Capture the cell that displays the provided text and extract its [x, y] central coordinate. 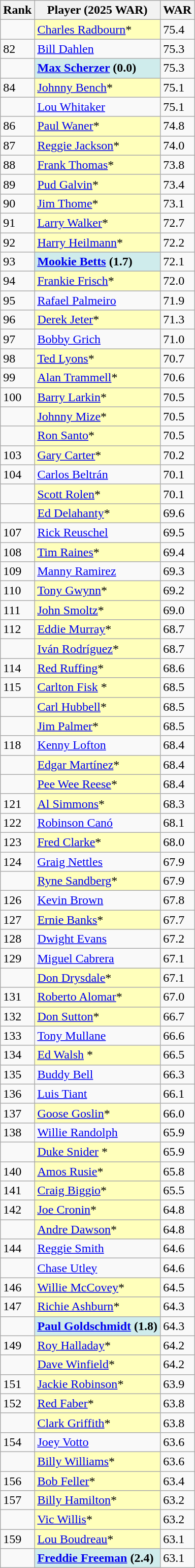
115 [17, 687]
Barry Larkin* [97, 397]
Don Drysdale* [97, 978]
Carl Hubbell* [97, 707]
Duke Snider * [97, 1152]
Tony Gwynn* [97, 591]
Tony Mullane [97, 1036]
Goose Goslin* [97, 1113]
Amos Rusie* [97, 1171]
100 [17, 397]
73.8 [178, 165]
87 [17, 145]
146 [17, 1287]
72.0 [178, 281]
Jim Palmer* [97, 726]
97 [17, 339]
Miguel Cabrera [97, 958]
68.6 [178, 668]
88 [17, 165]
69.5 [178, 532]
98 [17, 358]
108 [17, 552]
75.4 [178, 29]
124 [17, 862]
121 [17, 803]
74.0 [178, 145]
92 [17, 243]
Ed Walsh * [97, 1055]
63.9 [178, 1384]
Charles Radbourn* [97, 29]
Iván Rodríguez* [97, 649]
Bill Dahlen [97, 49]
70.2 [178, 455]
111 [17, 610]
Lou Whitaker [97, 107]
Pee Wee Reese* [97, 784]
Dave Winfield* [97, 1365]
69.2 [178, 591]
72.2 [178, 243]
67.2 [178, 939]
Red Faber* [97, 1403]
Reggie Jackson* [97, 145]
Frankie Frisch* [97, 281]
Robinson Canó [97, 823]
Roberto Alomar* [97, 997]
Red Ruffing* [97, 668]
72.7 [178, 223]
109 [17, 571]
114 [17, 668]
91 [17, 223]
142 [17, 1210]
Don Sutton* [97, 1016]
Player (2025 WAR) [97, 10]
69.4 [178, 552]
73.1 [178, 203]
Johnny Mize* [97, 416]
John Smoltz* [97, 610]
Gary Carter* [97, 455]
Freddie Freeman (2.4) [97, 1558]
86 [17, 126]
Ernie Banks* [97, 920]
94 [17, 281]
Al Simmons* [97, 803]
96 [17, 320]
Kenny Lofton [97, 745]
Richie Ashburn* [97, 1307]
Chase Utley [97, 1268]
152 [17, 1403]
67.8 [178, 900]
Ed Delahanty* [97, 513]
65.5 [178, 1191]
Joey Votto [97, 1442]
128 [17, 939]
149 [17, 1345]
Graig Nettles [97, 862]
66.3 [178, 1074]
Max Scherzer (0.0) [97, 68]
Paul Waner* [97, 126]
70.7 [178, 358]
Eddie Murray* [97, 629]
Manny Ramirez [97, 571]
Lou Boudreau* [97, 1539]
Willie Randolph [97, 1132]
66.0 [178, 1113]
Billy Hamilton* [97, 1500]
72.1 [178, 262]
66.5 [178, 1055]
159 [17, 1539]
69.3 [178, 571]
89 [17, 184]
Frank Thomas* [97, 165]
122 [17, 823]
65.8 [178, 1171]
Tim Raines* [97, 552]
Fred Clarke* [97, 842]
135 [17, 1074]
Ryne Sandberg* [97, 881]
Kevin Brown [97, 900]
104 [17, 474]
123 [17, 842]
138 [17, 1132]
64.5 [178, 1287]
144 [17, 1249]
73.4 [178, 184]
Andre Dawson* [97, 1229]
Paul Goldschmidt (1.8) [97, 1326]
Edgar Martínez* [97, 765]
66.7 [178, 1016]
Derek Jeter* [97, 320]
127 [17, 920]
118 [17, 745]
129 [17, 958]
Jackie Robinson* [97, 1384]
110 [17, 591]
Billy Williams* [97, 1461]
126 [17, 900]
67.7 [178, 920]
Rank [17, 10]
137 [17, 1113]
154 [17, 1442]
Harry Heilmann* [97, 243]
Pud Galvin* [97, 184]
Craig Biggio* [97, 1191]
141 [17, 1191]
Ted Lyons* [97, 358]
Clark Griffith* [97, 1423]
Rafael Palmeiro [97, 300]
Ron Santo* [97, 436]
Alan Trammell* [97, 378]
66.6 [178, 1036]
69.6 [178, 513]
Johnny Bench* [97, 87]
71.9 [178, 300]
Dwight Evans [97, 939]
136 [17, 1094]
99 [17, 378]
147 [17, 1307]
68.0 [178, 842]
140 [17, 1171]
70.6 [178, 378]
Roy Halladay* [97, 1345]
Jim Thome* [97, 203]
Willie McCovey* [97, 1287]
63.4 [178, 1481]
71.3 [178, 320]
93 [17, 262]
74.8 [178, 126]
133 [17, 1036]
Mookie Betts (1.7) [97, 262]
84 [17, 87]
131 [17, 997]
67.0 [178, 997]
112 [17, 629]
Carlos Beltrán [97, 474]
Buddy Bell [97, 1074]
68.1 [178, 823]
Bobby Grich [97, 339]
Rick Reuschel [97, 532]
Vic Willis* [97, 1520]
Reggie Smith [97, 1249]
71.0 [178, 339]
Joe Cronin* [97, 1210]
95 [17, 300]
151 [17, 1384]
Bob Feller* [97, 1481]
68.3 [178, 803]
Carlton Fisk * [97, 687]
Larry Walker* [97, 223]
82 [17, 49]
WAR [178, 10]
Luis Tiant [97, 1094]
107 [17, 532]
103 [17, 455]
134 [17, 1055]
Scott Rolen* [97, 494]
90 [17, 203]
132 [17, 1016]
66.1 [178, 1094]
157 [17, 1500]
69.0 [178, 610]
156 [17, 1481]
